Pinpoint the cell where the given text exists, returning its [X, Y] midpoint coordinate. 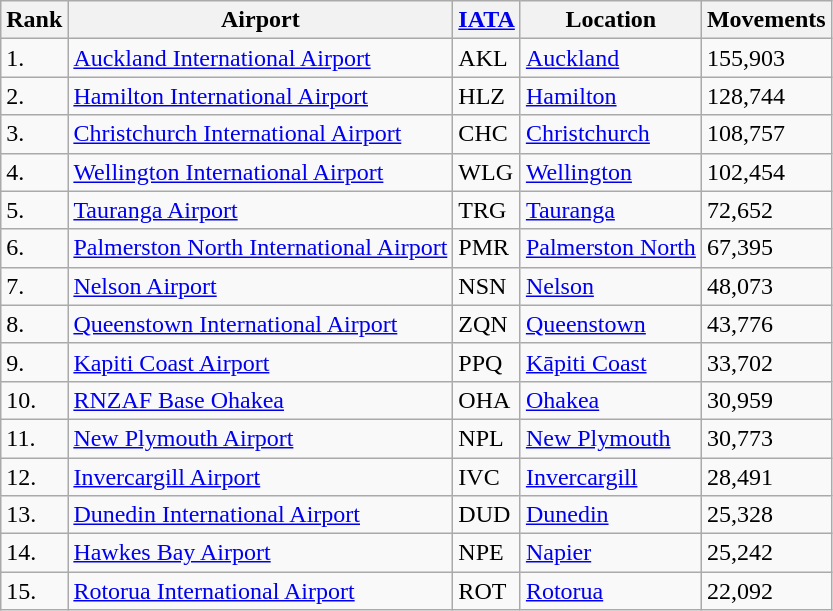
Invercargill Airport [260, 477]
25,242 [766, 553]
Invercargill [610, 477]
NPL [487, 438]
NSN [487, 286]
9. [34, 362]
30,773 [766, 438]
14. [34, 553]
10. [34, 400]
Hawkes Bay Airport [260, 553]
Christchurch [610, 134]
155,903 [766, 58]
72,652 [766, 210]
ROT [487, 591]
13. [34, 515]
Rotorua [610, 591]
33,702 [766, 362]
Hamilton International Airport [260, 96]
Nelson Airport [260, 286]
43,776 [766, 324]
CHC [487, 134]
Movements [766, 20]
Napier [610, 553]
New Plymouth [610, 438]
11. [34, 438]
Ohakea [610, 400]
IVC [487, 477]
ZQN [487, 324]
Auckland [610, 58]
PPQ [487, 362]
Tauranga [610, 210]
NPE [487, 553]
Location [610, 20]
Nelson [610, 286]
WLG [487, 172]
TRG [487, 210]
5. [34, 210]
67,395 [766, 248]
New Plymouth Airport [260, 438]
Palmerston North [610, 248]
OHA [487, 400]
Dunedin [610, 515]
Queenstown [610, 324]
Airport [260, 20]
Rank [34, 20]
PMR [487, 248]
Queenstown International Airport [260, 324]
7. [34, 286]
4. [34, 172]
1. [34, 58]
Hamilton [610, 96]
Christchurch International Airport [260, 134]
108,757 [766, 134]
48,073 [766, 286]
25,328 [766, 515]
102,454 [766, 172]
15. [34, 591]
RNZAF Base Ohakea [260, 400]
22,092 [766, 591]
Palmerston North International Airport [260, 248]
12. [34, 477]
Kapiti Coast Airport [260, 362]
HLZ [487, 96]
6. [34, 248]
Tauranga Airport [260, 210]
28,491 [766, 477]
IATA [487, 20]
30,959 [766, 400]
8. [34, 324]
Auckland International Airport [260, 58]
Dunedin International Airport [260, 515]
DUD [487, 515]
3. [34, 134]
Rotorua International Airport [260, 591]
128,744 [766, 96]
Wellington International Airport [260, 172]
Kāpiti Coast [610, 362]
Wellington [610, 172]
AKL [487, 58]
2. [34, 96]
